Find where the given text appears and provide that cell's center as (x, y) coordinate. 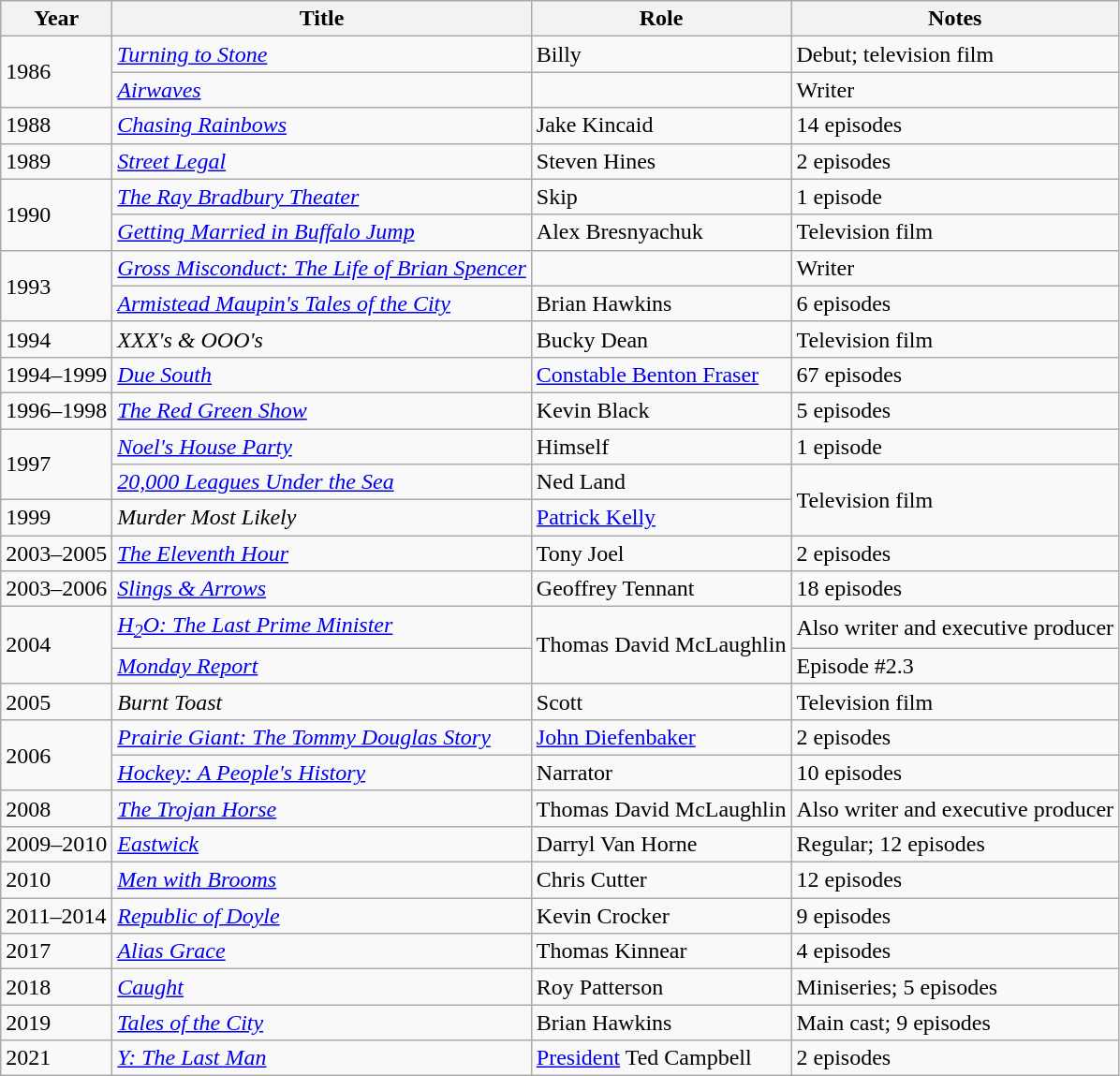
John Diefenbaker (661, 737)
Slings & Arrows (322, 589)
1999 (56, 518)
President Ted Campbell (661, 1058)
XXX's & OOO's (322, 339)
Steven Hines (661, 161)
Tony Joel (661, 553)
2011–2014 (56, 916)
2010 (56, 880)
Men with Brooms (322, 880)
Main cast; 9 episodes (955, 1023)
2019 (56, 1023)
Billy (661, 54)
2005 (56, 701)
1997 (56, 464)
2018 (56, 987)
Bucky Dean (661, 339)
Republic of Doyle (322, 916)
Miniseries; 5 episodes (955, 987)
The Eleventh Hour (322, 553)
Prairie Giant: The Tommy Douglas Story (322, 737)
Scott (661, 701)
Turning to Stone (322, 54)
The Trojan Horse (322, 808)
2017 (56, 951)
67 episodes (955, 375)
1988 (56, 125)
4 episodes (955, 951)
Patrick Kelly (661, 518)
Tales of the City (322, 1023)
1994 (56, 339)
1990 (56, 214)
Year (56, 19)
Geoffrey Tennant (661, 589)
Ned Land (661, 482)
Getting Married in Buffalo Jump (322, 232)
1994–1999 (56, 375)
Hockey: A People's History (322, 773)
1993 (56, 286)
Monday Report (322, 666)
2009–2010 (56, 844)
Armistead Maupin's Tales of the City (322, 303)
2008 (56, 808)
Thomas Kinnear (661, 951)
Y: The Last Man (322, 1058)
Jake Kincaid (661, 125)
1986 (56, 72)
Due South (322, 375)
Constable Benton Fraser (661, 375)
20,000 Leagues Under the Sea (322, 482)
6 episodes (955, 303)
2021 (56, 1058)
2003–2006 (56, 589)
10 episodes (955, 773)
Kevin Black (661, 410)
2006 (56, 755)
Episode #2.3 (955, 666)
2003–2005 (56, 553)
Chris Cutter (661, 880)
The Red Green Show (322, 410)
Kevin Crocker (661, 916)
Gross Misconduct: The Life of Brian Spencer (322, 268)
1996–1998 (56, 410)
H2O: The Last Prime Minister (322, 627)
Caught (322, 987)
Burnt Toast (322, 701)
9 episodes (955, 916)
1989 (56, 161)
Eastwick (322, 844)
Debut; television film (955, 54)
Roy Patterson (661, 987)
18 episodes (955, 589)
Noel's House Party (322, 447)
Himself (661, 447)
Role (661, 19)
The Ray Bradbury Theater (322, 197)
Title (322, 19)
12 episodes (955, 880)
Street Legal (322, 161)
Alex Bresnyachuk (661, 232)
Skip (661, 197)
Chasing Rainbows (322, 125)
Notes (955, 19)
5 episodes (955, 410)
Alias Grace (322, 951)
Regular; 12 episodes (955, 844)
Airwaves (322, 90)
Narrator (661, 773)
2004 (56, 645)
Darryl Van Horne (661, 844)
14 episodes (955, 125)
Murder Most Likely (322, 518)
